Return (X, Y) of the center of cell containing provided text 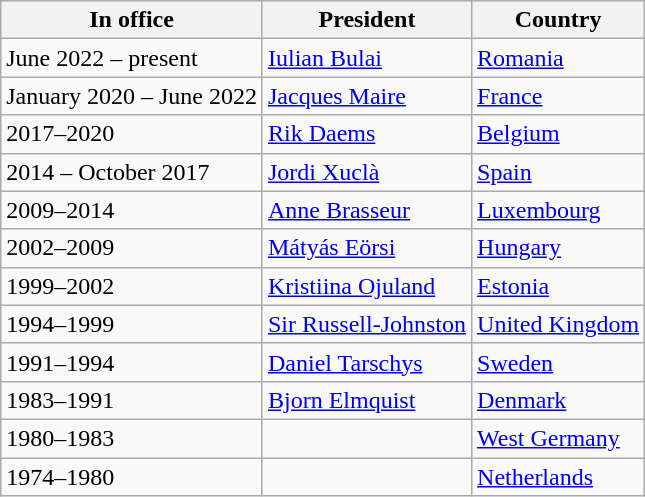
2017–2020 (132, 134)
Kristiina Ojuland (366, 286)
Iulian Bulai (366, 58)
June 2022 – present (132, 58)
Bjorn Elmquist (366, 400)
President (366, 20)
2009–2014 (132, 210)
Hungary (558, 248)
Country (558, 20)
Denmark (558, 400)
January 2020 – June 2022 (132, 96)
Mátyás Eörsi (366, 248)
Belgium (558, 134)
Estonia (558, 286)
France (558, 96)
United Kingdom (558, 324)
1999–2002 (132, 286)
Romania (558, 58)
1983–1991 (132, 400)
Spain (558, 172)
1991–1994 (132, 362)
Rik Daems (366, 134)
Anne Brasseur (366, 210)
Jacques Maire (366, 96)
West Germany (558, 438)
1980–1983 (132, 438)
Sir Russell-Johnston (366, 324)
Sweden (558, 362)
Luxembourg (558, 210)
Daniel Tarschys (366, 362)
1974–1980 (132, 477)
Jordi Xuclà (366, 172)
2002–2009 (132, 248)
Netherlands (558, 477)
1994–1999 (132, 324)
2014 – October 2017 (132, 172)
In office (132, 20)
